From the cell containing the given text, extract its center point as [x, y] coordinate. 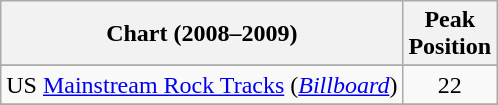
22 [450, 85]
US Mainstream Rock Tracks (Billboard) [202, 85]
Chart (2008–2009) [202, 34]
PeakPosition [450, 34]
